Detect which cell encompasses the target text, then output its [x, y] center coordinate. 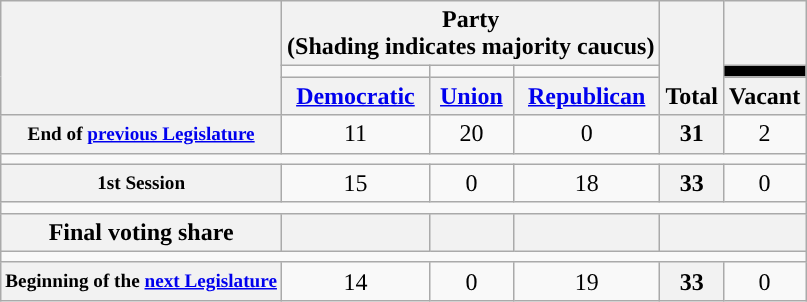
18 [586, 183]
Final voting share [142, 232]
11 [356, 134]
20 [471, 134]
31 [692, 134]
2 [764, 134]
Democratic [356, 96]
Party (Shading indicates majority caucus) [471, 34]
19 [586, 281]
Republican [586, 96]
14 [356, 281]
Beginning of the next Legislature [142, 281]
15 [356, 183]
Vacant [764, 96]
Total [692, 58]
End of previous Legislature [142, 134]
Union [471, 96]
1st Session [142, 183]
